Provide the (x, y) coordinate of the cell's center where the given text is located.  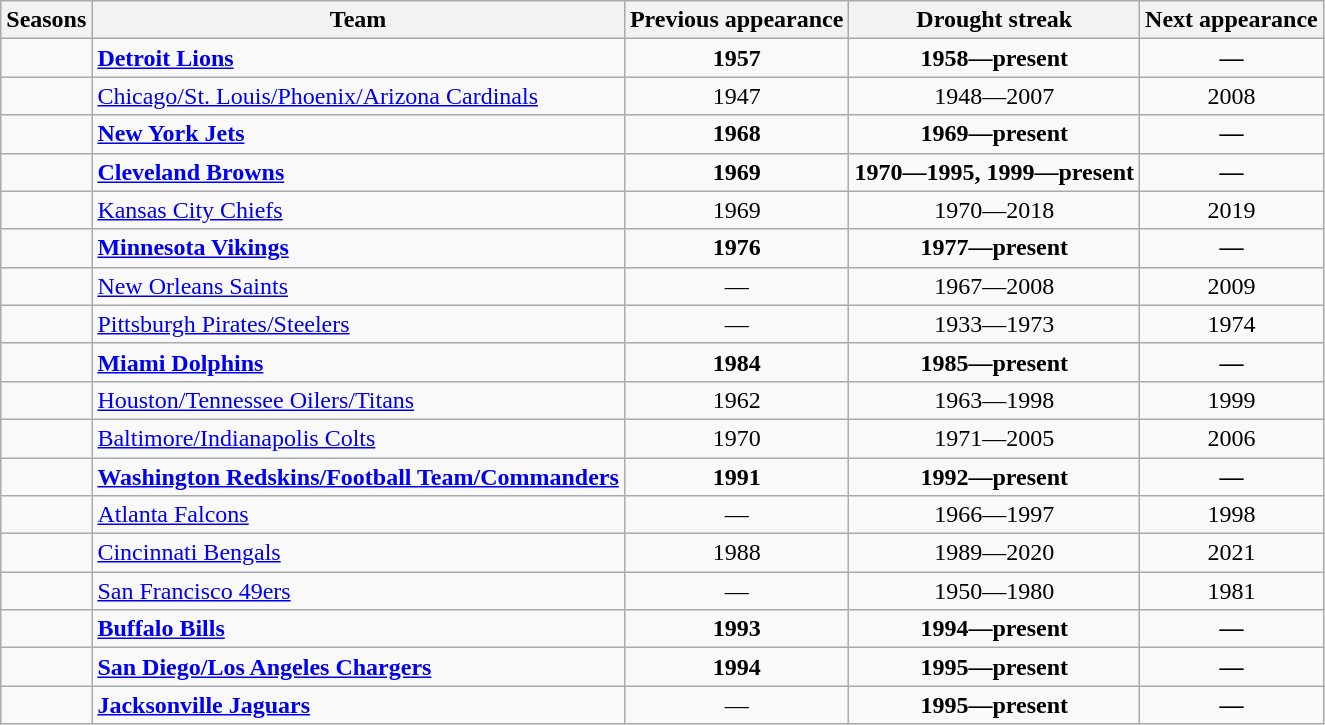
1933—1973 (994, 324)
1984 (736, 362)
2021 (1232, 553)
Buffalo Bills (358, 629)
Drought streak (994, 20)
Team (358, 20)
Atlanta Falcons (358, 515)
1966—1997 (994, 515)
1988 (736, 553)
2008 (1232, 96)
San Francisco 49ers (358, 591)
Cincinnati Bengals (358, 553)
Next appearance (1232, 20)
2019 (1232, 210)
Miami Dolphins (358, 362)
New Orleans Saints (358, 286)
Baltimore/Indianapolis Colts (358, 438)
Washington Redskins/Football Team/Commanders (358, 477)
Seasons (46, 20)
2006 (1232, 438)
1970 (736, 438)
2009 (1232, 286)
Minnesota Vikings (358, 248)
1958—present (994, 58)
Houston/Tennessee Oilers/Titans (358, 400)
Pittsburgh Pirates/Steelers (358, 324)
1957 (736, 58)
Kansas City Chiefs (358, 210)
1947 (736, 96)
1970—2018 (994, 210)
Jacksonville Jaguars (358, 705)
Chicago/St. Louis/Phoenix/Arizona Cardinals (358, 96)
1971—2005 (994, 438)
1993 (736, 629)
New York Jets (358, 134)
1969—present (994, 134)
1967—2008 (994, 286)
San Diego/Los Angeles Chargers (358, 667)
Cleveland Browns (358, 172)
1970—1995, 1999—present (994, 172)
1981 (1232, 591)
1977—present (994, 248)
1948—2007 (994, 96)
1968 (736, 134)
1985—present (994, 362)
1989—2020 (994, 553)
1994 (736, 667)
1962 (736, 400)
1992—present (994, 477)
1963—1998 (994, 400)
1950—1980 (994, 591)
1994—present (994, 629)
Detroit Lions (358, 58)
1998 (1232, 515)
1974 (1232, 324)
1999 (1232, 400)
1991 (736, 477)
Previous appearance (736, 20)
1976 (736, 248)
